Extract the (X, Y) coordinate from the center of the cell holding the provided text.  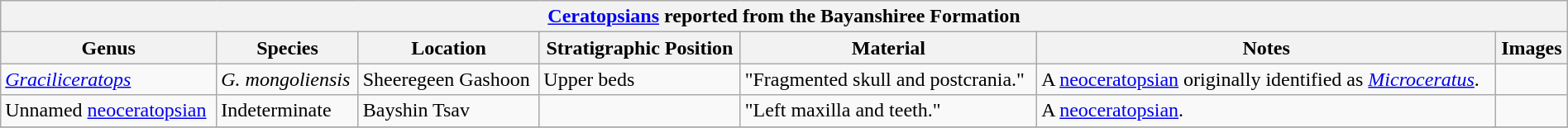
A neoceratopsian. (1267, 111)
A neoceratopsian originally identified as Microceratus. (1267, 79)
Images (1532, 48)
Species (288, 48)
Bayshin Tsav (448, 111)
G. mongoliensis (288, 79)
"Left maxilla and teeth." (888, 111)
Graciliceratops (109, 79)
Stratigraphic Position (640, 48)
Genus (109, 48)
Indeterminate (288, 111)
Sheeregeen Gashoon (448, 79)
Location (448, 48)
"Fragmented skull and postcrania." (888, 79)
Upper beds (640, 79)
Unnamed neoceratopsian (109, 111)
Notes (1267, 48)
Ceratopsians reported from the Bayanshiree Formation (784, 17)
Material (888, 48)
